Identify which cell holds the provided text, then report its [X, Y] central coordinate. 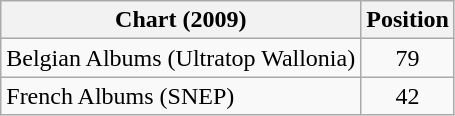
79 [408, 58]
42 [408, 96]
Chart (2009) [181, 20]
French Albums (SNEP) [181, 96]
Position [408, 20]
Belgian Albums (Ultratop Wallonia) [181, 58]
